Return the [x, y] coordinate for the center point of the cell that contains the specified text.  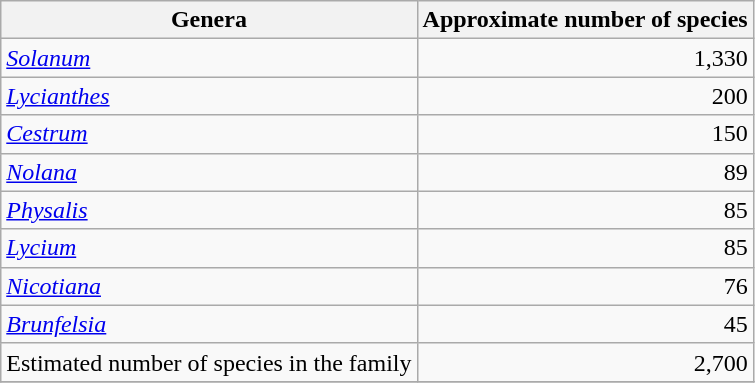
Nicotiana [209, 286]
Nolana [209, 172]
Genera [209, 20]
200 [585, 96]
150 [585, 134]
76 [585, 286]
Cestrum [209, 134]
45 [585, 324]
Physalis [209, 210]
Lycium [209, 248]
89 [585, 172]
Lycianthes [209, 96]
Approximate number of species [585, 20]
Estimated number of species in the family [209, 362]
2,700 [585, 362]
1,330 [585, 58]
Solanum [209, 58]
Brunfelsia [209, 324]
